Output the (x, y) coordinate of the center of the cell containing the given text.  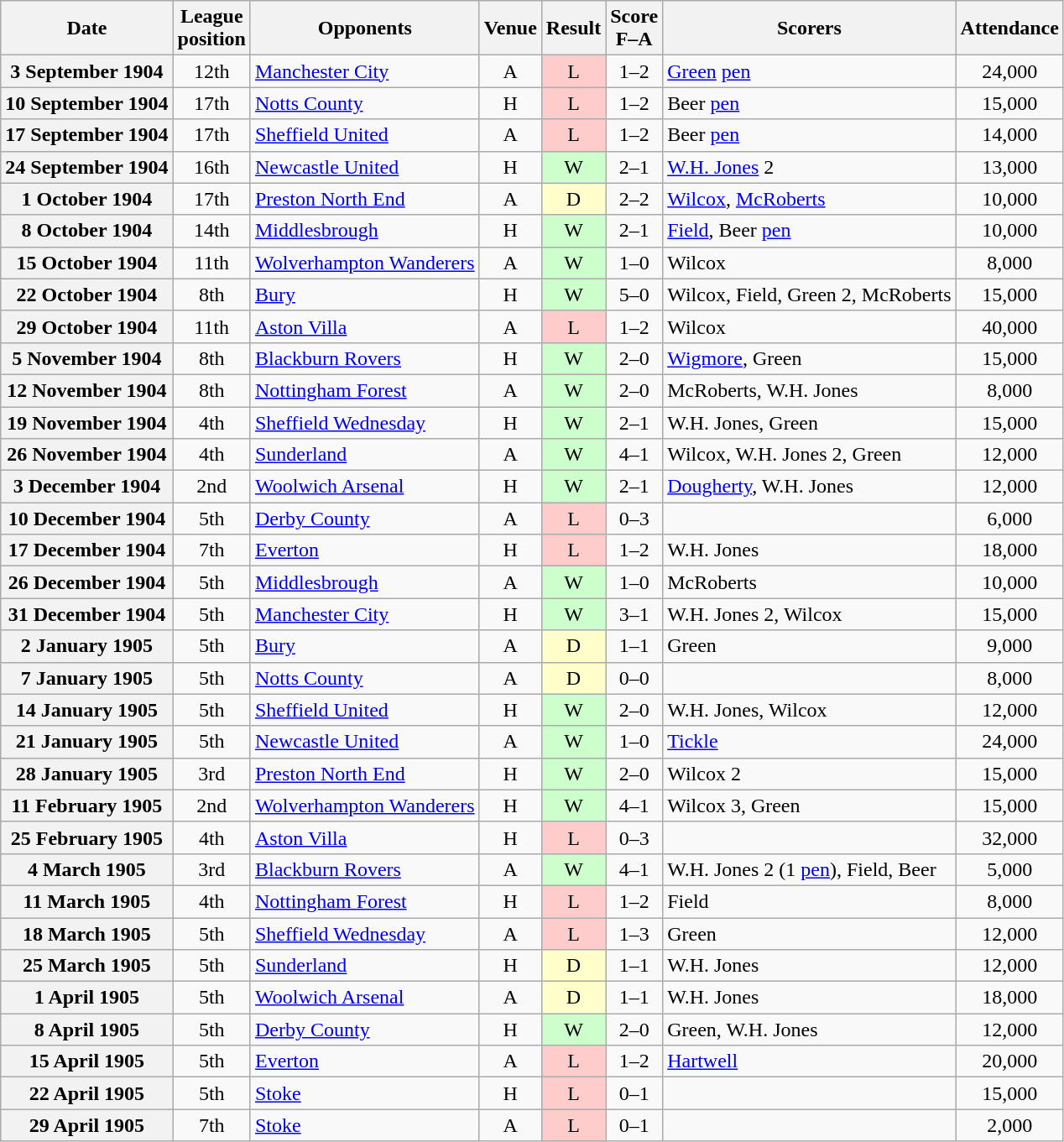
29 April 1905 (87, 1125)
ScoreF–A (634, 29)
26 December 1904 (87, 582)
32,000 (1009, 837)
26 November 1904 (87, 455)
14th (211, 231)
40,000 (1009, 326)
Wigmore, Green (809, 358)
24 September 1904 (87, 167)
Wilcox 3, Green (809, 806)
9,000 (1009, 646)
W.H. Jones 2 (809, 167)
2 January 1905 (87, 646)
Dougherty, W.H. Jones (809, 487)
11 February 1905 (87, 806)
22 October 1904 (87, 295)
21 January 1905 (87, 742)
Field, Beer pen (809, 231)
1–3 (634, 934)
15 April 1905 (87, 1061)
7 January 1905 (87, 678)
Date (87, 29)
W.H. Jones 2 (1 pen), Field, Beer (809, 869)
5 November 1904 (87, 358)
Opponents (364, 29)
5–0 (634, 295)
17 December 1904 (87, 550)
Scorers (809, 29)
11 March 1905 (87, 901)
W.H. Jones, Green (809, 422)
6,000 (1009, 519)
29 October 1904 (87, 326)
Venue (510, 29)
0–0 (634, 678)
McRoberts, W.H. Jones (809, 390)
5,000 (1009, 869)
Result (573, 29)
22 April 1905 (87, 1093)
18 March 1905 (87, 934)
25 February 1905 (87, 837)
3–1 (634, 614)
Green pen (809, 71)
W.H. Jones 2, Wilcox (809, 614)
W.H. Jones, Wilcox (809, 710)
4 March 1905 (87, 869)
10 September 1904 (87, 103)
Wilcox, McRoberts (809, 199)
12th (211, 71)
Wilcox, W.H. Jones 2, Green (809, 455)
3 September 1904 (87, 71)
2,000 (1009, 1125)
Field (809, 901)
8 October 1904 (87, 231)
14,000 (1009, 135)
8 April 1905 (87, 1030)
17 September 1904 (87, 135)
McRoberts (809, 582)
12 November 1904 (87, 390)
Tickle (809, 742)
3 December 1904 (87, 487)
10 December 1904 (87, 519)
28 January 1905 (87, 774)
19 November 1904 (87, 422)
Wilcox, Field, Green 2, McRoberts (809, 295)
15 October 1904 (87, 263)
1 October 1904 (87, 199)
1 April 1905 (87, 998)
16th (211, 167)
14 January 1905 (87, 710)
31 December 1904 (87, 614)
20,000 (1009, 1061)
2–2 (634, 199)
13,000 (1009, 167)
Wilcox 2 (809, 774)
Attendance (1009, 29)
Green, W.H. Jones (809, 1030)
Leagueposition (211, 29)
Hartwell (809, 1061)
25 March 1905 (87, 966)
